Locate the cell with the specified text and output its (X, Y) center coordinate. 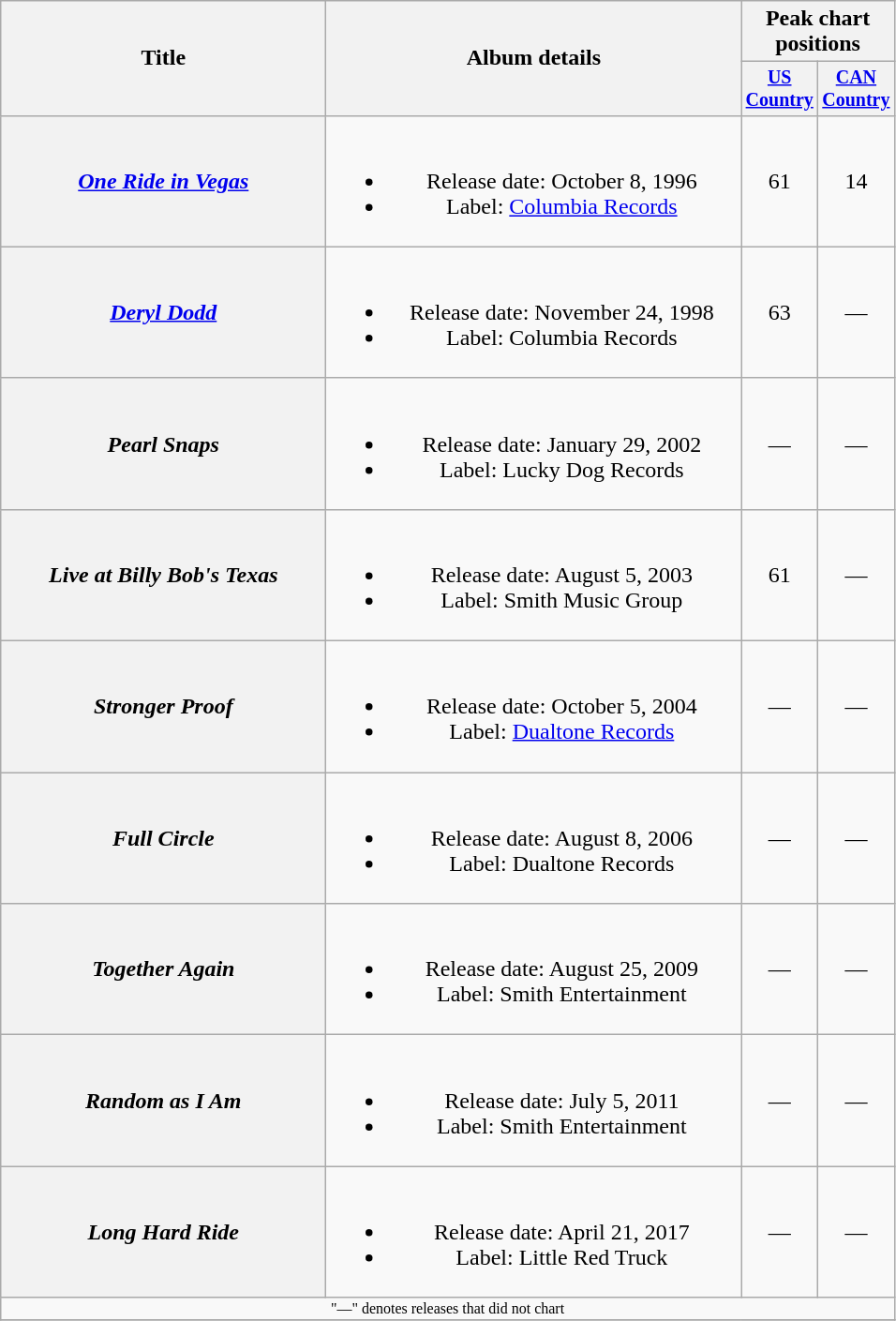
Pearl Snaps (163, 443)
Stronger Proof (163, 707)
Release date: August 8, 2006Label: Dualtone Records (534, 838)
Live at Billy Bob's Texas (163, 575)
Deryl Dodd (163, 312)
"—" denotes releases that did not chart (448, 1309)
US Country (780, 88)
14 (857, 181)
Release date: July 5, 2011Label: Smith Entertainment (534, 1101)
Release date: August 25, 2009Label: Smith Entertainment (534, 969)
Title (163, 58)
Release date: August 5, 2003Label: Smith Music Group (534, 575)
Release date: October 5, 2004Label: Dualtone Records (534, 707)
Peak chartpositions (817, 32)
One Ride in Vegas (163, 181)
Release date: April 21, 2017Label: Little Red Truck (534, 1232)
Release date: November 24, 1998Label: Columbia Records (534, 312)
Release date: October 8, 1996Label: Columbia Records (534, 181)
Album details (534, 58)
Full Circle (163, 838)
63 (780, 312)
CAN Country (857, 88)
Long Hard Ride (163, 1232)
Release date: January 29, 2002Label: Lucky Dog Records (534, 443)
Random as I Am (163, 1101)
Together Again (163, 969)
